Return the (x, y) coordinate for the center point of the cell that contains the specified text.  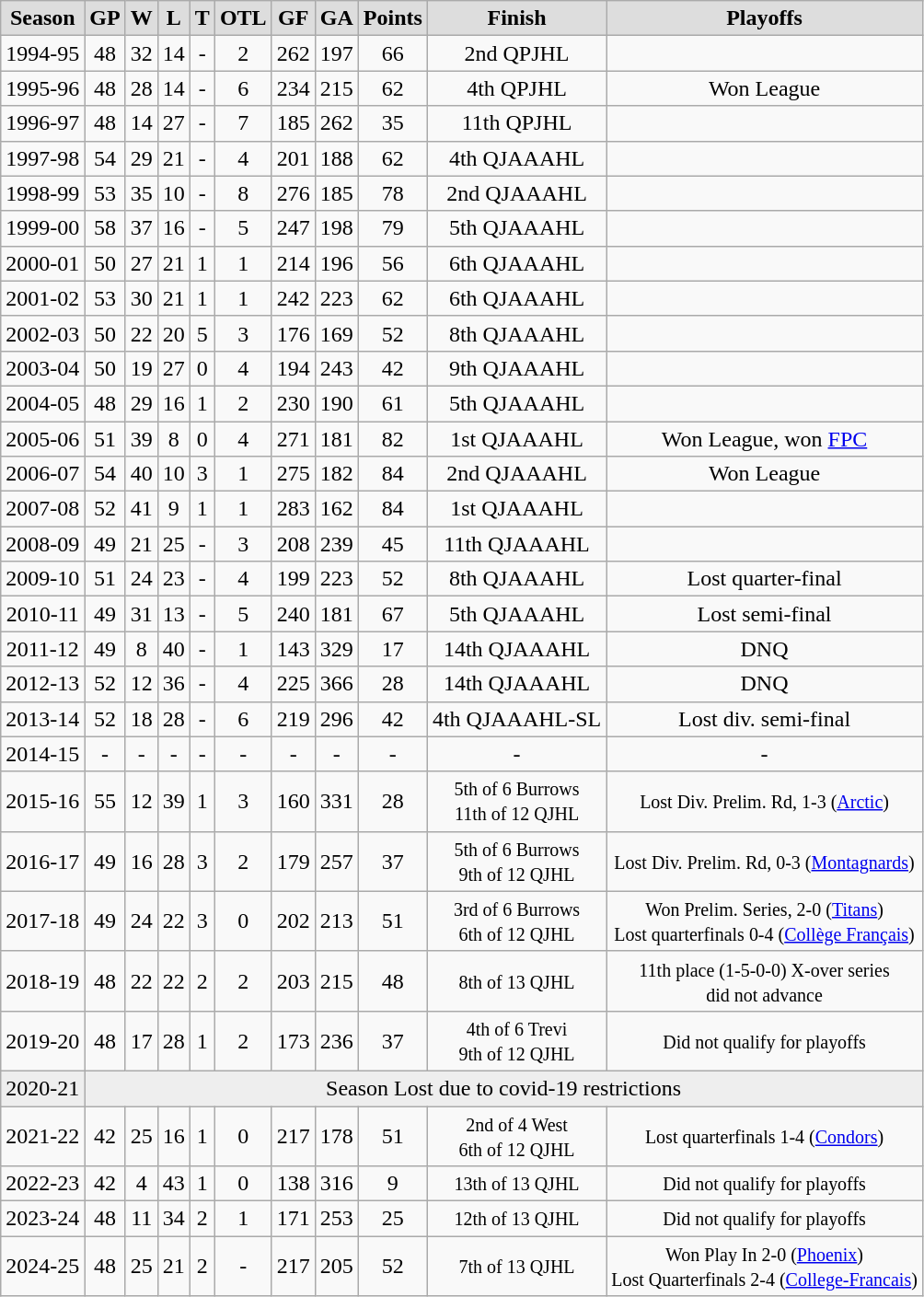
3rd of 6 Burrows6th of 12 QJHL (516, 921)
79 (392, 228)
4th QJAAAHL (516, 158)
11th QPJHL (516, 123)
1994-95 (42, 53)
2001-02 (42, 298)
188 (337, 158)
4th QJAAAHL-SL (516, 719)
Finish (516, 18)
Playoffs (765, 18)
11 (142, 1219)
176 (293, 333)
13 (173, 614)
L (173, 18)
GF (293, 18)
41 (142, 509)
234 (293, 88)
316 (337, 1184)
OTL (243, 18)
2017-18 (42, 921)
5th of 6 Burrows11th of 12 QJHL (516, 801)
2016-17 (42, 862)
2018-19 (42, 981)
11th place (1-5-0-0) X-over seriesdid not advance (765, 981)
2008-09 (42, 544)
2023-24 (42, 1219)
162 (337, 509)
Points (392, 18)
18 (142, 719)
34 (173, 1219)
T (202, 18)
2024-25 (42, 1267)
Lost quarterfinals 1-4 (Condors) (765, 1136)
2002-03 (42, 333)
Season Lost due to covid-19 restrictions (504, 1088)
45 (392, 544)
Lost div. semi-final (765, 719)
9th QJAAAHL (516, 368)
Won Play In 2-0 (Phoenix)Lost Quarterfinals 2-4 (College-Francais) (765, 1267)
275 (293, 474)
2019-20 (42, 1040)
225 (293, 684)
242 (293, 298)
19 (142, 368)
2nd QPJHL (516, 53)
2021-22 (42, 1136)
203 (293, 981)
230 (293, 403)
78 (392, 193)
61 (392, 403)
Won Prelim. Series, 2-0 (Titans)Lost quarterfinals 0-4 (Collège Français) (765, 921)
2006-07 (42, 474)
67 (392, 614)
2014-15 (42, 754)
213 (337, 921)
Lost Div. Prelim. Rd, 0-3 (Montagnards) (765, 862)
2005-06 (42, 439)
2011-12 (42, 649)
2020-21 (42, 1088)
366 (337, 684)
208 (293, 544)
2000-01 (42, 263)
173 (293, 1040)
32 (142, 53)
202 (293, 921)
1995-96 (42, 88)
Lost quarter-final (765, 579)
36 (173, 684)
253 (337, 1219)
329 (337, 649)
W (142, 18)
2003-04 (42, 368)
23 (173, 579)
2007-08 (42, 509)
GA (337, 18)
169 (337, 333)
2009-10 (42, 579)
43 (173, 1184)
239 (337, 544)
236 (337, 1040)
179 (293, 862)
31 (142, 614)
2012-13 (42, 684)
1999-00 (42, 228)
240 (293, 614)
56 (392, 263)
283 (293, 509)
160 (293, 801)
Season (42, 18)
Won League, won FPC (765, 439)
4th of 6 Trevi9th of 12 QJHL (516, 1040)
55 (105, 801)
198 (337, 228)
178 (337, 1136)
331 (337, 801)
12th of 13 QJHL (516, 1219)
190 (337, 403)
205 (337, 1267)
271 (293, 439)
214 (293, 263)
276 (293, 193)
1998-99 (42, 193)
138 (293, 1184)
82 (392, 439)
66 (392, 53)
Lost semi-final (765, 614)
4th QPJHL (516, 88)
11th QJAAAHL (516, 544)
2013-14 (42, 719)
58 (105, 228)
Lost Div. Prelim. Rd, 1-3 (Arctic) (765, 801)
2022-23 (42, 1184)
7 (243, 123)
243 (337, 368)
219 (293, 719)
171 (293, 1219)
194 (293, 368)
199 (293, 579)
2nd of 4 West6th of 12 QJHL (516, 1136)
13th of 13 QJHL (516, 1184)
2015-16 (42, 801)
296 (337, 719)
20 (173, 333)
8th of 13 QJHL (516, 981)
5th of 6 Burrows9th of 12 QJHL (516, 862)
247 (293, 228)
197 (337, 53)
GP (105, 18)
257 (337, 862)
1996-97 (42, 123)
30 (142, 298)
7th of 13 QJHL (516, 1267)
2004-05 (42, 403)
143 (293, 649)
196 (337, 263)
201 (293, 158)
2010-11 (42, 614)
182 (337, 474)
1997-98 (42, 158)
